Locate the cell with the specified text and output its [x, y] center coordinate. 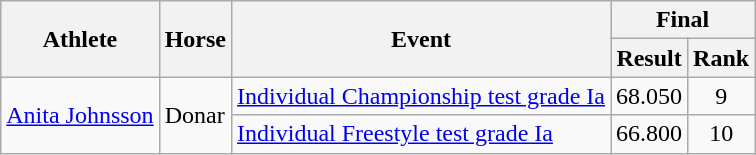
Athlete [80, 39]
Rank [722, 58]
Individual Freestyle test grade Ia [422, 134]
Event [422, 39]
9 [722, 96]
Horse [195, 39]
68.050 [650, 96]
10 [722, 134]
Individual Championship test grade Ia [422, 96]
Result [650, 58]
Anita Johnsson [80, 115]
Donar [195, 115]
66.800 [650, 134]
Final [683, 20]
